Capture the cell that displays the provided text and extract its (x, y) central coordinate. 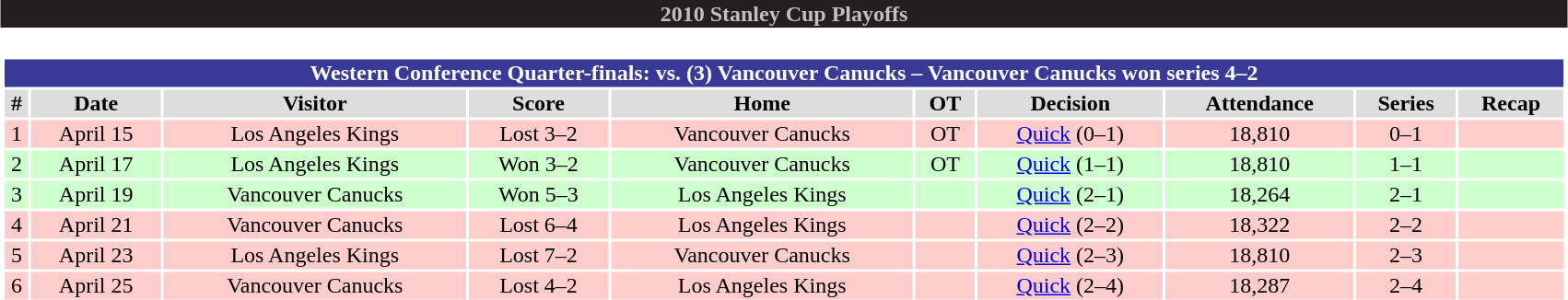
Lost 6–4 (538, 225)
Quick (2–3) (1071, 255)
Visitor (315, 104)
4 (17, 225)
Recap (1511, 104)
Decision (1071, 104)
Lost 4–2 (538, 286)
0–1 (1406, 133)
18,264 (1260, 194)
Series (1406, 104)
Quick (0–1) (1071, 133)
6 (17, 286)
Lost 7–2 (538, 255)
2–3 (1406, 255)
Quick (2–2) (1071, 225)
18,322 (1260, 225)
Quick (2–1) (1071, 194)
Western Conference Quarter-finals: vs. (3) Vancouver Canucks – Vancouver Canucks won series 4–2 (783, 73)
2–4 (1406, 286)
2010 Stanley Cup Playoffs (784, 14)
18,287 (1260, 286)
5 (17, 255)
Attendance (1260, 104)
# (17, 104)
Score (538, 104)
2–2 (1406, 225)
April 15 (96, 133)
Quick (2–4) (1071, 286)
Home (762, 104)
2 (17, 165)
Quick (1–1) (1071, 165)
2–1 (1406, 194)
1 (17, 133)
Lost 3–2 (538, 133)
1–1 (1406, 165)
April 21 (96, 225)
Won 5–3 (538, 194)
April 25 (96, 286)
April 23 (96, 255)
3 (17, 194)
April 19 (96, 194)
Won 3–2 (538, 165)
Date (96, 104)
April 17 (96, 165)
